Identify which cell holds the provided text, then report its (X, Y) central coordinate. 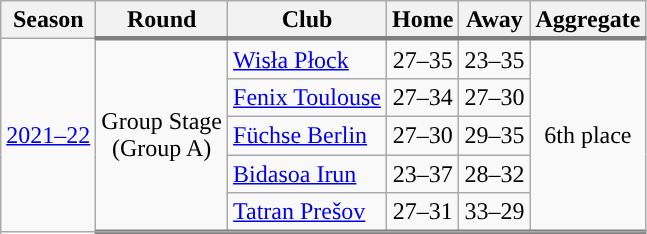
Season (48, 20)
Wisła Płock (308, 59)
Tatran Prešov (308, 213)
Fenix Toulouse (308, 97)
27–31 (422, 213)
2021–22 (48, 136)
27–34 (422, 97)
28–32 (494, 173)
Bidasoa Irun (308, 173)
Home (422, 20)
Füchse Berlin (308, 135)
Round (162, 20)
33–29 (494, 213)
23–35 (494, 59)
Away (494, 20)
Club (308, 20)
6th place (588, 136)
Aggregate (588, 20)
27–35 (422, 59)
23–37 (422, 173)
29–35 (494, 135)
Group Stage (Group A) (162, 136)
